Provide the [X, Y] coordinate of the cell's center where the given text is located.  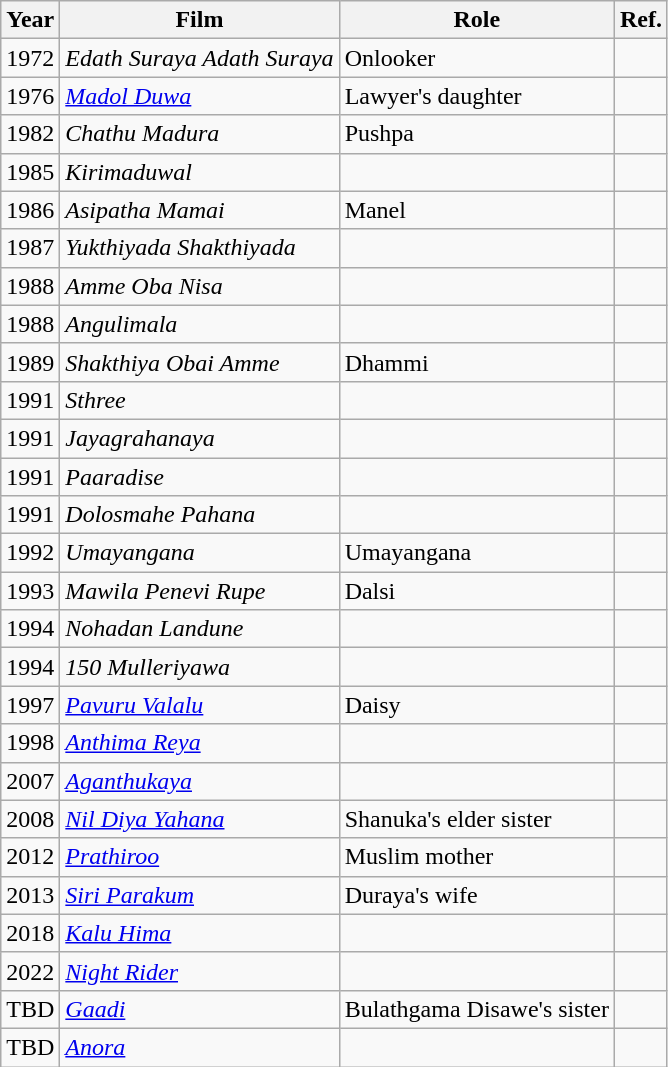
Edath Suraya Adath Suraya [200, 58]
Gaadi [200, 1009]
Nil Diya Yahana [200, 819]
2012 [30, 857]
Shakthiya Obai Amme [200, 362]
2022 [30, 971]
Yukthiyada Shakthiyada [200, 248]
Angulimala [200, 324]
1972 [30, 58]
Anthima Reya [200, 743]
Sthree [200, 400]
Mawila Penevi Rupe [200, 591]
Nohadan Landune [200, 629]
Madol Duwa [200, 96]
2008 [30, 819]
Onlooker [476, 58]
Manel [476, 210]
2018 [30, 933]
Bulathgama Disawe's sister [476, 1009]
Anora [200, 1047]
Chathu Madura [200, 134]
Pavuru Valalu [200, 705]
Kirimaduwal [200, 172]
1998 [30, 743]
Dalsi [476, 591]
2007 [30, 781]
Paaradise [200, 477]
Year [30, 20]
Siri Parakum [200, 895]
Prathiroo [200, 857]
Jayagrahanaya [200, 438]
1992 [30, 553]
2013 [30, 895]
1997 [30, 705]
Asipatha Mamai [200, 210]
Role [476, 20]
Duraya's wife [476, 895]
1985 [30, 172]
Ref. [640, 20]
Dhammi [476, 362]
Film [200, 20]
1986 [30, 210]
Pushpa [476, 134]
Kalu Hima [200, 933]
Dolosmahe Pahana [200, 515]
1989 [30, 362]
Aganthukaya [200, 781]
Daisy [476, 705]
Amme Oba Nisa [200, 286]
150 Mulleriyawa [200, 667]
Muslim mother [476, 857]
1982 [30, 134]
Lawyer's daughter [476, 96]
Shanuka's elder sister [476, 819]
Night Rider [200, 971]
1976 [30, 96]
1987 [30, 248]
1993 [30, 591]
